Identify which cell holds the provided text, then report its (X, Y) central coordinate. 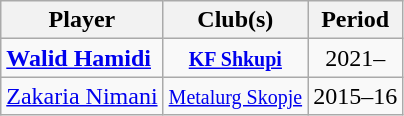
Player (82, 20)
Zakaria Nimani (82, 96)
Period (356, 20)
Club(s) (236, 20)
KF Shkupi (236, 58)
Metalurg Skopje (236, 96)
Walid Hamidi (82, 58)
2021– (356, 58)
2015–16 (356, 96)
